Return the [x, y] coordinate for the center point of the cell that contains the specified text.  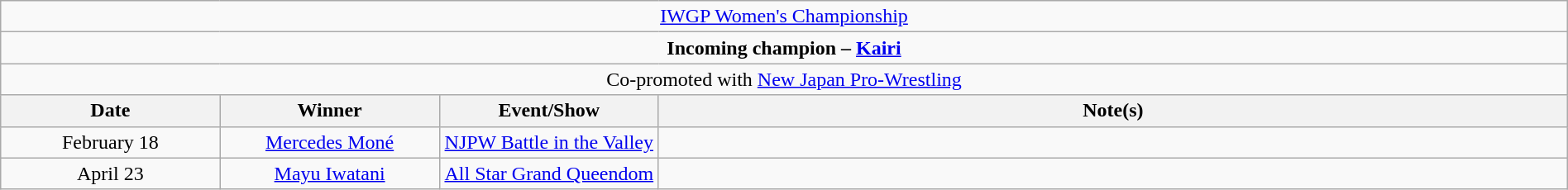
April 23 [111, 173]
February 18 [111, 142]
NJPW Battle in the Valley [549, 142]
Winner [329, 111]
All Star Grand Queendom [549, 173]
IWGP Women's Championship [784, 17]
Note(s) [1113, 111]
Co-promoted with New Japan Pro-Wrestling [784, 79]
Event/Show [549, 111]
Date [111, 111]
Mayu Iwatani [329, 173]
Incoming champion – Kairi [784, 48]
Mercedes Moné [329, 142]
